Extract the [x, y] coordinate from the center of the cell holding the provided text.  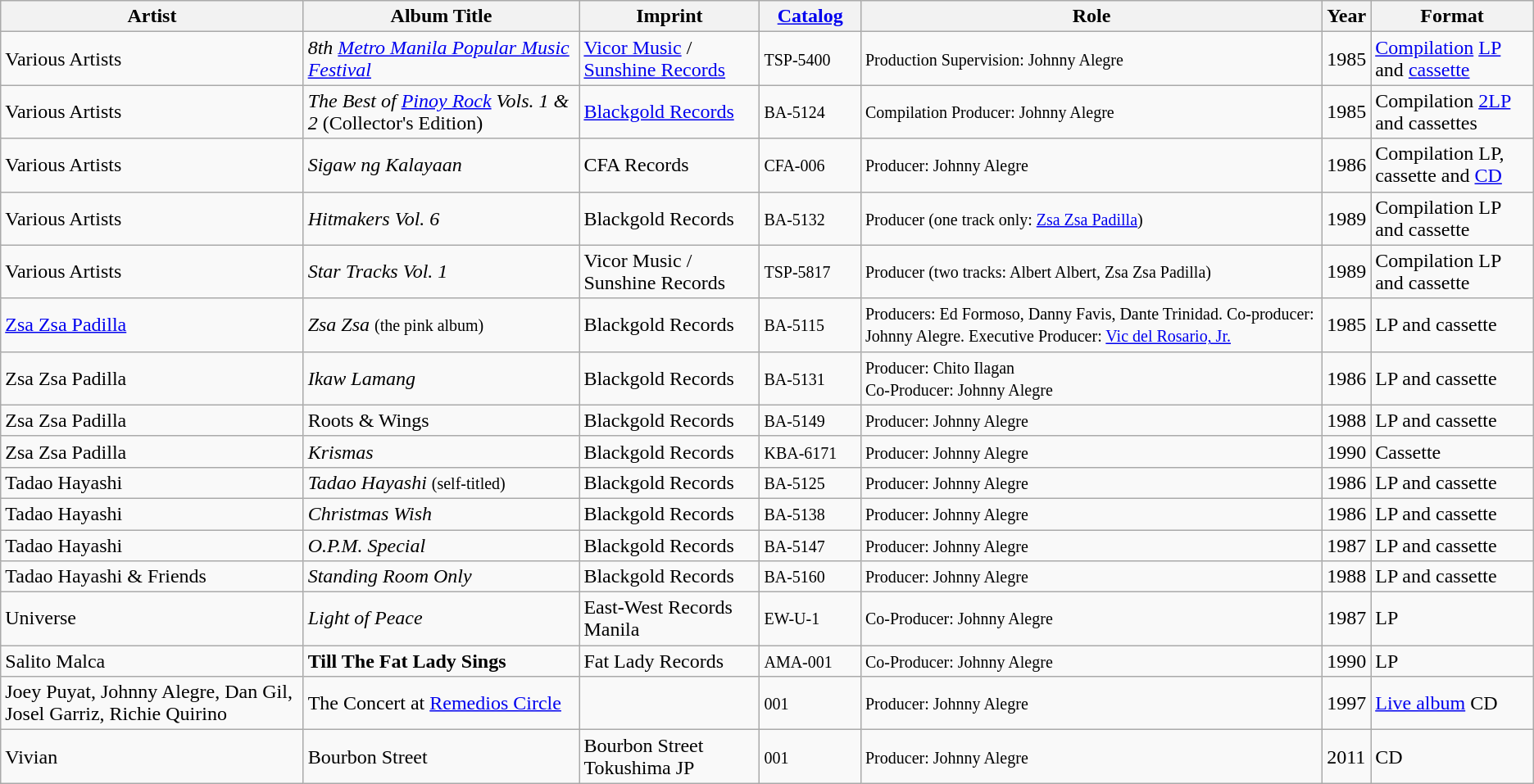
The Concert at Remedios Circle [441, 703]
Producers: Ed Formoso, Danny Favis, Dante Trinidad. Co-producer: Johnny Alegre. Executive Producer: Vic del Rosario, Jr. [1091, 324]
KBA-6171 [810, 451]
Compilation Producer: Johnny Alegre [1091, 111]
Sigaw ng Kalayaan [441, 165]
BA-5138 [810, 514]
Roots & Wings [441, 420]
Fat Lady Records [669, 661]
Standing Room Only [441, 577]
Role [1091, 16]
Tadao Hayashi & Friends [152, 577]
Hitmakers Vol. 6 [441, 218]
BA-5132 [810, 218]
Star Tracks Vol. 1 [441, 272]
Producer (one track only: Zsa Zsa Padilla) [1091, 218]
Tadao Hayashi (self-titled) [441, 483]
CFA-006 [810, 165]
Production Supervision: Johnny Alegre [1091, 59]
Krismas [441, 451]
8th Metro Manila Popular Music Festival [441, 59]
Ikaw Lamang [441, 378]
Bourbon Street Tokushima JP [669, 757]
Year [1347, 16]
Christmas Wish [441, 514]
Catalog [810, 16]
TSP-5817 [810, 272]
BA-5131 [810, 378]
Compilation LP, cassette and CD [1452, 165]
Imprint [669, 16]
The Best of Pinoy Rock Vols. 1 & 2 (Collector's Edition) [441, 111]
BA-5149 [810, 420]
Light of Peace [441, 619]
BA-5147 [810, 545]
East-West Records Manila [669, 619]
Zsa Zsa (the pink album) [441, 324]
Salito Malca [152, 661]
Bourbon Street [441, 757]
Cassette [1452, 451]
Producer: Chito Ilagan Co-Producer: Johnny Alegre [1091, 378]
Till The Fat Lady Sings [441, 661]
Live album CD [1452, 703]
Universe [152, 619]
BA-5124 [810, 111]
Producer (two tracks: Albert Albert, Zsa Zsa Padilla) [1091, 272]
Compilation 2LP and cassettes [1452, 111]
CD [1452, 757]
Format [1452, 16]
Joey Puyat, Johnny Alegre, Dan Gil, Josel Garriz, Richie Quirino [152, 703]
BA-5160 [810, 577]
EW-U-1 [810, 619]
CFA Records [669, 165]
BA-5115 [810, 324]
2011 [1347, 757]
BA-5125 [810, 483]
Vivian [152, 757]
TSP-5400 [810, 59]
AMA-001 [810, 661]
O.P.M. Special [441, 545]
Album Title [441, 16]
Artist [152, 16]
1997 [1347, 703]
